Provide the (x, y) coordinate of the cell's center where the given text is located.  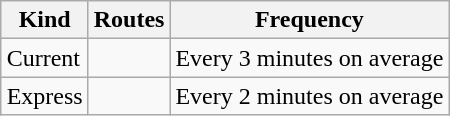
Current (44, 58)
Routes (129, 20)
Express (44, 96)
Frequency (310, 20)
Kind (44, 20)
Every 3 minutes on average (310, 58)
Every 2 minutes on average (310, 96)
